Find where the given text appears and provide that cell's center as (X, Y) coordinate. 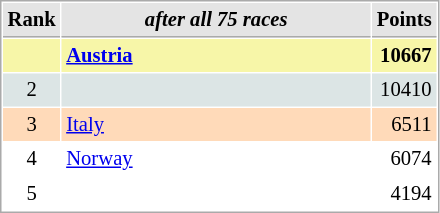
4194 (404, 194)
3 (32, 124)
Italy (216, 124)
Austria (216, 56)
6074 (404, 158)
10410 (404, 90)
after all 75 races (216, 20)
2 (32, 90)
10667 (404, 56)
4 (32, 158)
Norway (216, 158)
6511 (404, 124)
5 (32, 194)
Rank (32, 20)
Points (404, 20)
